Extract the (X, Y) coordinate from the center of the cell holding the provided text.  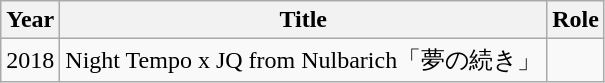
Night Tempo x JQ from Nulbarich「夢の続き」 (304, 60)
Year (30, 20)
Role (576, 20)
2018 (30, 60)
Title (304, 20)
